Identify which cell holds the provided text, then report its (X, Y) central coordinate. 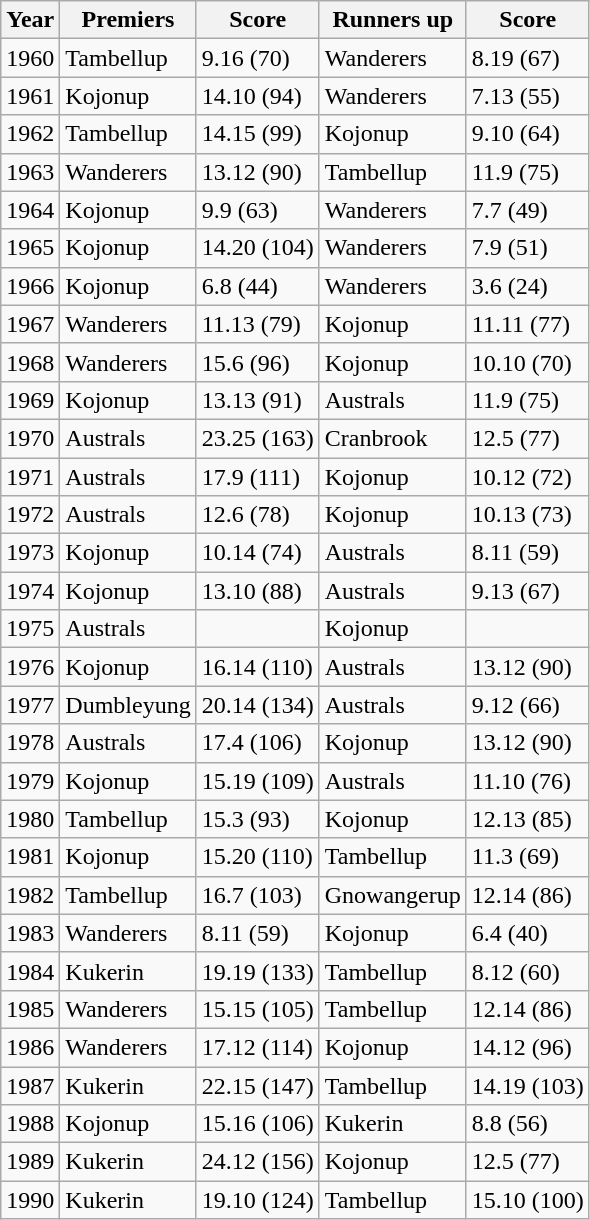
1972 (30, 515)
7.13 (55) (528, 96)
19.19 (133) (258, 971)
1980 (30, 819)
11.3 (69) (528, 857)
1985 (30, 1009)
Gnowangerup (392, 895)
1975 (30, 629)
15.16 (106) (258, 1124)
10.12 (72) (528, 477)
1967 (30, 324)
7.9 (51) (528, 248)
14.10 (94) (258, 96)
14.20 (104) (258, 248)
1966 (30, 286)
1986 (30, 1047)
1971 (30, 477)
1968 (30, 362)
17.4 (106) (258, 743)
1977 (30, 705)
24.12 (156) (258, 1162)
11.11 (77) (528, 324)
1978 (30, 743)
16.14 (110) (258, 667)
1984 (30, 971)
1974 (30, 591)
1962 (30, 134)
17.9 (111) (258, 477)
19.10 (124) (258, 1200)
Year (30, 20)
7.7 (49) (528, 210)
1983 (30, 933)
1961 (30, 96)
12.6 (78) (258, 515)
15.10 (100) (528, 1200)
9.10 (64) (528, 134)
1970 (30, 438)
8.12 (60) (528, 971)
1965 (30, 248)
13.10 (88) (258, 591)
6.4 (40) (528, 933)
Dumbleyung (128, 705)
10.13 (73) (528, 515)
15.6 (96) (258, 362)
1987 (30, 1085)
1963 (30, 172)
10.14 (74) (258, 553)
1988 (30, 1124)
16.7 (103) (258, 895)
9.12 (66) (528, 705)
1969 (30, 400)
14.15 (99) (258, 134)
13.13 (91) (258, 400)
9.16 (70) (258, 58)
15.20 (110) (258, 857)
1981 (30, 857)
12.13 (85) (528, 819)
14.19 (103) (528, 1085)
Cranbrook (392, 438)
17.12 (114) (258, 1047)
Premiers (128, 20)
1979 (30, 781)
1989 (30, 1162)
9.9 (63) (258, 210)
1964 (30, 210)
1960 (30, 58)
8.8 (56) (528, 1124)
1990 (30, 1200)
11.10 (76) (528, 781)
20.14 (134) (258, 705)
14.12 (96) (528, 1047)
23.25 (163) (258, 438)
10.10 (70) (528, 362)
9.13 (67) (528, 591)
22.15 (147) (258, 1085)
1982 (30, 895)
6.8 (44) (258, 286)
3.6 (24) (528, 286)
15.3 (93) (258, 819)
15.19 (109) (258, 781)
11.13 (79) (258, 324)
8.19 (67) (528, 58)
15.15 (105) (258, 1009)
1976 (30, 667)
1973 (30, 553)
Runners up (392, 20)
